Identify which cell holds the provided text, then report its (x, y) central coordinate. 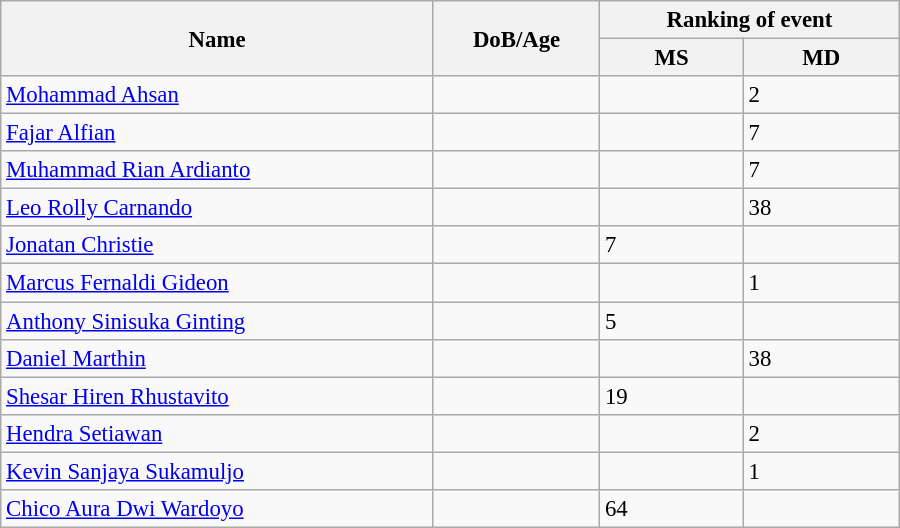
Anthony Sinisuka Ginting (218, 321)
Jonatan Christie (218, 245)
Name (218, 38)
DoB/Age (516, 38)
Chico Aura Dwi Wardoyo (218, 509)
Ranking of event (750, 20)
19 (672, 396)
Hendra Setiawan (218, 433)
Leo Rolly Carnando (218, 208)
MS (672, 58)
Shesar Hiren Rhustavito (218, 396)
Muhammad Rian Ardianto (218, 170)
Fajar Alfian (218, 133)
Marcus Fernaldi Gideon (218, 283)
Kevin Sanjaya Sukamuljo (218, 471)
Mohammad Ahsan (218, 95)
MD (821, 58)
64 (672, 509)
5 (672, 321)
Daniel Marthin (218, 358)
